Output the [X, Y] coordinate of the center of the cell containing the given text.  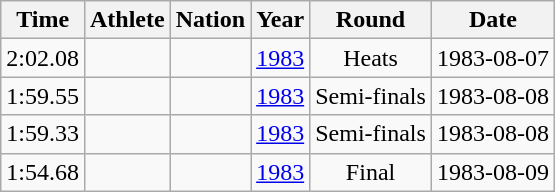
Athlete [127, 20]
1:59.33 [43, 134]
Heats [371, 58]
Round [371, 20]
Final [371, 172]
1983-08-09 [492, 172]
Year [280, 20]
Nation [210, 20]
1:54.68 [43, 172]
1983-08-07 [492, 58]
1:59.55 [43, 96]
2:02.08 [43, 58]
Date [492, 20]
Time [43, 20]
